Locate the cell with the specified text and output its [x, y] center coordinate. 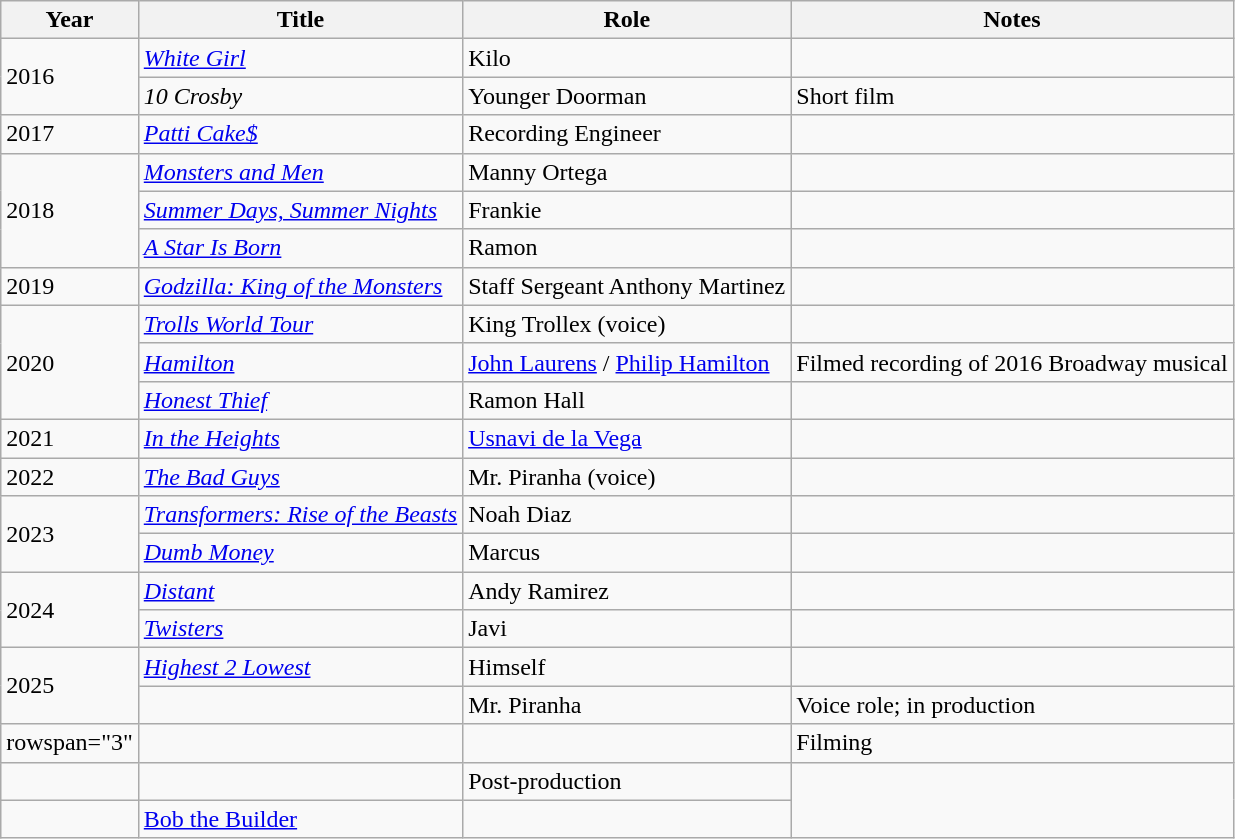
Notes [1012, 20]
Filming [1012, 743]
Recording Engineer [627, 134]
2019 [70, 286]
Ramon [627, 248]
Summer Days, Summer Nights [300, 210]
10 Crosby [300, 96]
Voice role; in production [1012, 705]
Himself [627, 667]
Younger Doorman [627, 96]
Short film [1012, 96]
Frankie [627, 210]
Year [70, 20]
Hamilton [300, 362]
Marcus [627, 553]
Monsters and Men [300, 172]
Twisters [300, 629]
Kilo [627, 58]
Transformers: Rise of the Beasts [300, 515]
Ramon Hall [627, 400]
2016 [70, 77]
Usnavi de la Vega [627, 438]
Honest Thief [300, 400]
King Trollex (voice) [627, 324]
Bob the Builder [300, 819]
Highest 2 Lowest [300, 667]
2017 [70, 134]
The Bad Guys [300, 477]
Manny Ortega [627, 172]
Patti Cake$ [300, 134]
Godzilla: King of the Monsters [300, 286]
Trolls World Tour [300, 324]
John Laurens / Philip Hamilton [627, 362]
2021 [70, 438]
Andy Ramirez [627, 591]
Title [300, 20]
White Girl [300, 58]
2020 [70, 362]
2022 [70, 477]
2024 [70, 610]
Staff Sergeant Anthony Martinez [627, 286]
2023 [70, 534]
Filmed recording of 2016 Broadway musical [1012, 362]
Javi [627, 629]
In the Heights [300, 438]
2025 [70, 686]
Noah Diaz [627, 515]
Mr. Piranha (voice) [627, 477]
Dumb Money [300, 553]
Post-production [627, 781]
rowspan="3" [70, 743]
A Star Is Born [300, 248]
2018 [70, 210]
Distant [300, 591]
Mr. Piranha [627, 705]
Role [627, 20]
